Output the [x, y] coordinate of the center of the cell containing the given text.  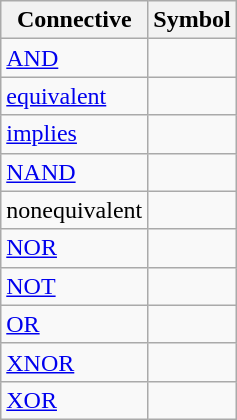
Symbol [192, 20]
Connective [74, 20]
XNOR [74, 362]
AND [74, 58]
nonequivalent [74, 210]
equivalent [74, 96]
NOT [74, 286]
XOR [74, 400]
OR [74, 324]
NOR [74, 248]
implies [74, 134]
NAND [74, 172]
